Pinpoint the cell where the given text exists, returning its (x, y) midpoint coordinate. 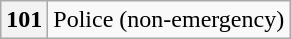
Police (non-emergency) (169, 20)
101 (24, 20)
